Capture the cell that displays the provided text and extract its (X, Y) central coordinate. 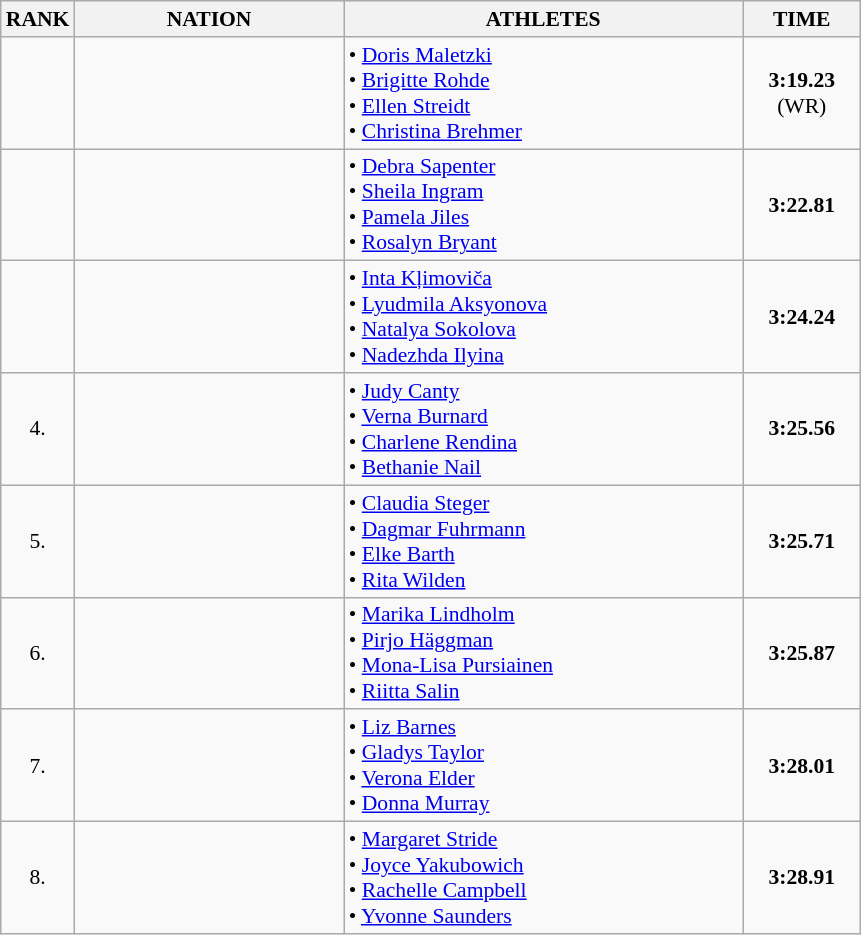
ATHLETES (544, 19)
5. (38, 541)
• Margaret Stride• Joyce Yakubowich• Rachelle Campbell• Yvonne Saunders (544, 878)
• Claudia Steger• Dagmar Fuhrmann• Elke Barth• Rita Wilden (544, 541)
3:19.23(WR) (802, 93)
8. (38, 878)
3:22.81 (802, 205)
3:28.01 (802, 766)
3:24.24 (802, 317)
3:25.71 (802, 541)
• Debra Sapenter• Sheila Ingram• Pamela Jiles• Rosalyn Bryant (544, 205)
7. (38, 766)
3:25.87 (802, 653)
• Marika Lindholm• Pirjo Häggman• Mona-Lisa Pursiainen• Riitta Salin (544, 653)
• Doris Maletzki• Brigitte Rohde• Ellen Streidt• Christina Brehmer (544, 93)
TIME (802, 19)
NATION (208, 19)
• Judy Canty• Verna Burnard• Charlene Rendina• Bethanie Nail (544, 429)
3:25.56 (802, 429)
4. (38, 429)
6. (38, 653)
• Liz Barnes• Gladys Taylor• Verona Elder• Donna Murray (544, 766)
RANK (38, 19)
3:28.91 (802, 878)
• Inta Kļimoviča• Lyudmila Aksyonova• Natalya Sokolova• Nadezhda Ilyina (544, 317)
